Provide the (x, y) coordinate of the cell's center where the given text is located.  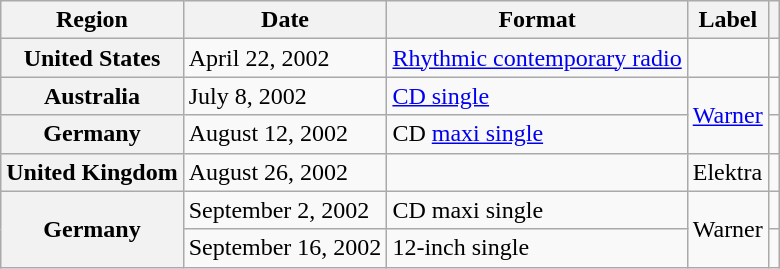
August 12, 2002 (285, 134)
United States (92, 58)
Region (92, 20)
Date (285, 20)
Label (728, 20)
Australia (92, 96)
12-inch single (537, 248)
September 2, 2002 (285, 210)
April 22, 2002 (285, 58)
United Kingdom (92, 172)
Format (537, 20)
Elektra (728, 172)
September 16, 2002 (285, 248)
August 26, 2002 (285, 172)
July 8, 2002 (285, 96)
CD single (537, 96)
Rhythmic contemporary radio (537, 58)
